Provide the (X, Y) coordinate of the cell's center where the given text is located.  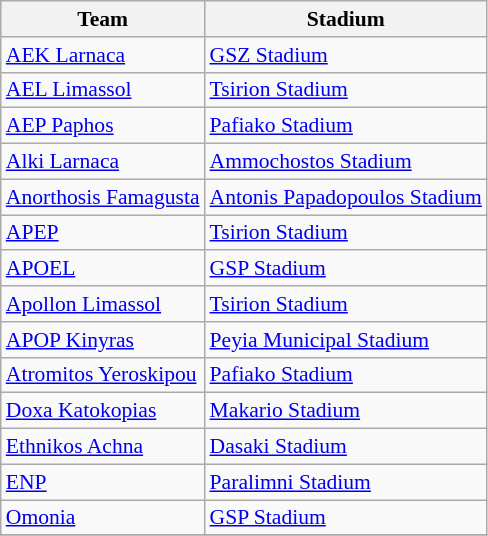
Peyia Municipal Stadium (346, 340)
AEK Larnaca (103, 55)
Makario Stadium (346, 411)
Omonia (103, 518)
Alki Larnaca (103, 162)
Dasaki Stadium (346, 447)
APOEL (103, 269)
Antonis Papadopoulos Stadium (346, 197)
Stadium (346, 19)
Apollon Limassol (103, 304)
GSZ Stadium (346, 55)
AEP Paphos (103, 126)
ENP (103, 482)
APEP (103, 233)
Ammochostos Stadium (346, 162)
Team (103, 19)
Doxa Katokopias (103, 411)
AEL Limassol (103, 90)
Atromitos Yeroskipou (103, 375)
Paralimni Stadium (346, 482)
APOP Kinyras (103, 340)
Anorthosis Famagusta (103, 197)
Ethnikos Achna (103, 447)
